Capture the cell that displays the provided text and extract its [x, y] central coordinate. 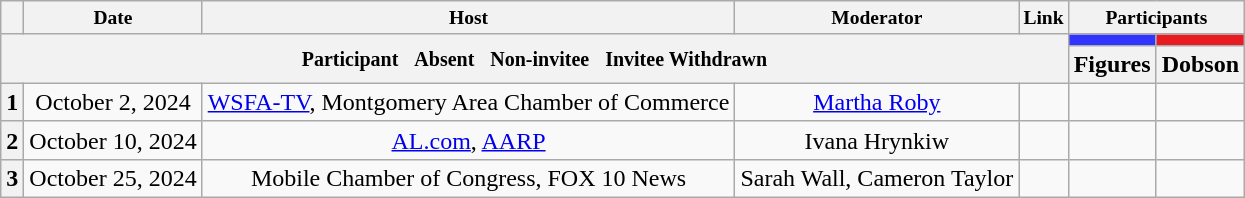
AL.com, AARP [468, 140]
Martha Roby [877, 102]
October 2, 2024 [113, 102]
3 [12, 178]
Host [468, 18]
WSFA-TV, Montgomery Area Chamber of Commerce [468, 102]
Date [113, 18]
2 [12, 140]
Participants [1156, 18]
Sarah Wall, Cameron Taylor [877, 178]
Mobile Chamber of Congress, FOX 10 News [468, 178]
Figures [1112, 64]
October 10, 2024 [113, 140]
Ivana Hrynkiw [877, 140]
Dobson [1200, 64]
1 [12, 102]
October 25, 2024 [113, 178]
Moderator [877, 18]
Link [1044, 18]
Participant Absent Non-invitee Invitee Withdrawn [534, 58]
